Output the [X, Y] coordinate of the center of the cell containing the given text.  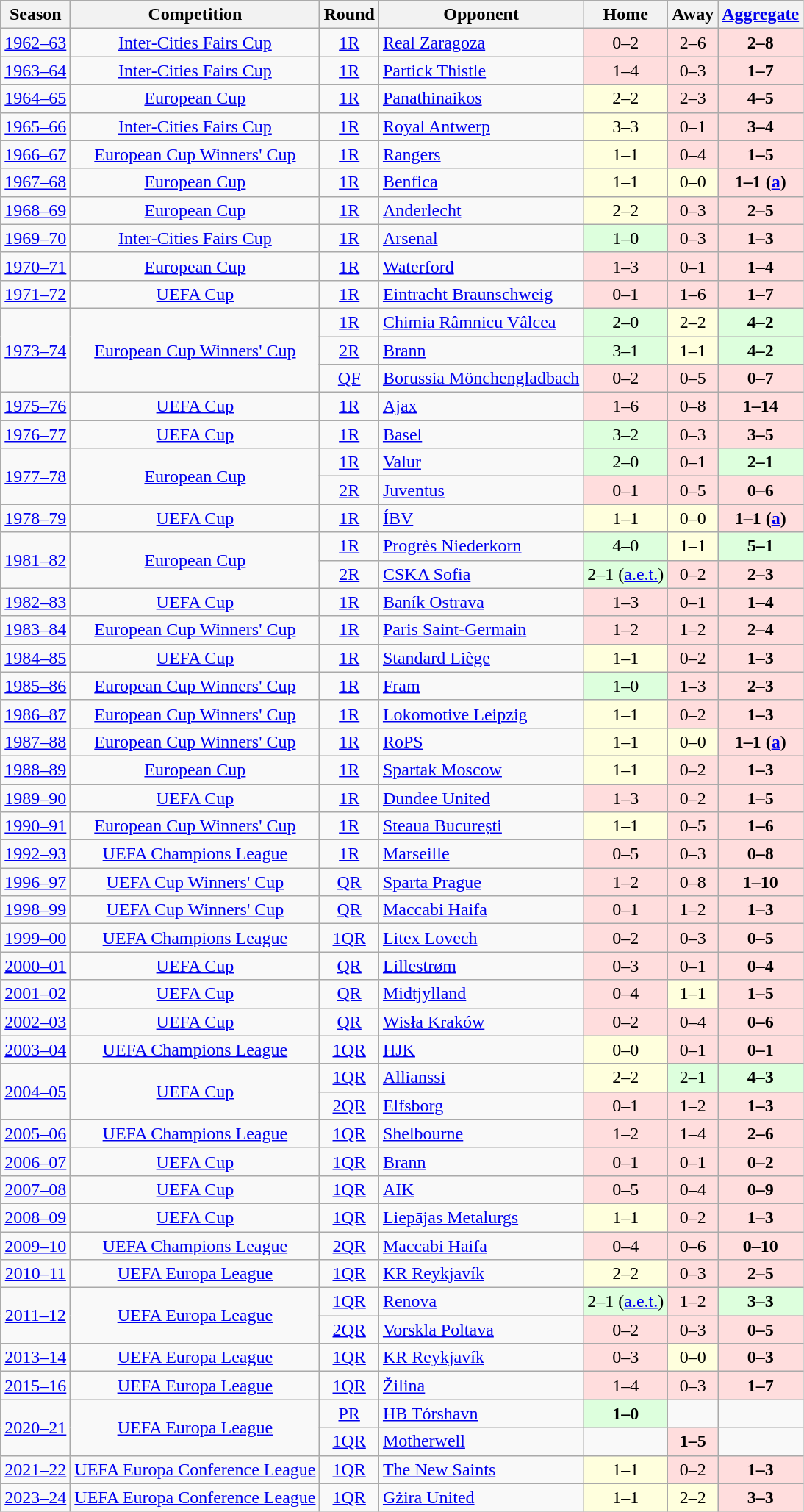
4–0 [626, 546]
Allianssi [481, 1078]
2023–24 [35, 1497]
1982–83 [35, 602]
1–14 [761, 406]
0–7 [761, 379]
2010–11 [35, 1274]
2001–02 [35, 994]
3–1 [626, 351]
Lokomotive Leipzig [481, 714]
1977–78 [35, 476]
Opponent [481, 15]
Liepājas Metalurgs [481, 1217]
Borussia Mönchengladbach [481, 379]
1990–91 [35, 826]
2015–16 [35, 1386]
Progrès Niederkorn [481, 546]
2–8 [761, 43]
Gżira United [481, 1497]
3–2 [626, 434]
Litex Lovech [481, 938]
Dundee United [481, 798]
Steaua București [481, 826]
Renova [481, 1302]
1998–99 [35, 910]
2009–10 [35, 1246]
1966–67 [35, 154]
AIK [481, 1189]
1978–79 [35, 518]
1992–93 [35, 854]
Round [349, 15]
1986–87 [35, 714]
2–4 [761, 630]
3–4 [761, 126]
1975–76 [35, 406]
Juventus [481, 490]
Basel [481, 434]
1968–69 [35, 210]
3–5 [761, 434]
Eintracht Braunschweig [481, 294]
1996–97 [35, 882]
Partick Thistle [481, 71]
2000–01 [35, 966]
2002–03 [35, 1022]
Baník Ostrava [481, 602]
Rangers [481, 154]
PR [349, 1414]
Arsenal [481, 238]
Marseille [481, 854]
0–9 [761, 1189]
Shelbourne [481, 1133]
Home [626, 15]
1984–85 [35, 658]
Midtjylland [481, 994]
1983–84 [35, 630]
1999–00 [35, 938]
Lillestrøm [481, 966]
CSKA Sofia [481, 574]
Motherwell [481, 1441]
Elfsborg [481, 1106]
1963–64 [35, 71]
5–1 [761, 546]
2005–06 [35, 1133]
1969–70 [35, 238]
1989–90 [35, 798]
Panathinaikos [481, 98]
2008–09 [35, 1217]
4–3 [761, 1078]
Benfica [481, 182]
Away [693, 15]
2007–08 [35, 1189]
1971–72 [35, 294]
HJK [481, 1050]
1988–89 [35, 770]
0–10 [761, 1246]
1964–65 [35, 98]
HB Tórshavn [481, 1414]
1–10 [761, 882]
2021–22 [35, 1469]
Ajax [481, 406]
Real Zaragoza [481, 43]
1981–82 [35, 560]
QF [349, 379]
1965–66 [35, 126]
Competition [195, 15]
Valur [481, 462]
Aggregate [761, 15]
Standard Liège [481, 658]
Chimia Râmnicu Vâlcea [481, 322]
Anderlecht [481, 210]
2004–05 [35, 1092]
Wisła Kraków [481, 1022]
2003–04 [35, 1050]
4–5 [761, 98]
Žilina [481, 1386]
Sparta Prague [481, 882]
1967–68 [35, 182]
Paris Saint-Germain [481, 630]
Royal Antwerp [481, 126]
2020–21 [35, 1427]
2011–12 [35, 1316]
2013–14 [35, 1358]
Vorskla Poltava [481, 1330]
1987–88 [35, 742]
1976–77 [35, 434]
1962–63 [35, 43]
Spartak Moscow [481, 770]
Season [35, 15]
1973–74 [35, 350]
ÍBV [481, 518]
1970–71 [35, 266]
1985–86 [35, 686]
Waterford [481, 266]
RoPS [481, 742]
2006–07 [35, 1161]
Fram [481, 686]
The New Saints [481, 1469]
